Scan for the cell matching the given text and deliver its [X, Y] coordinate at center. 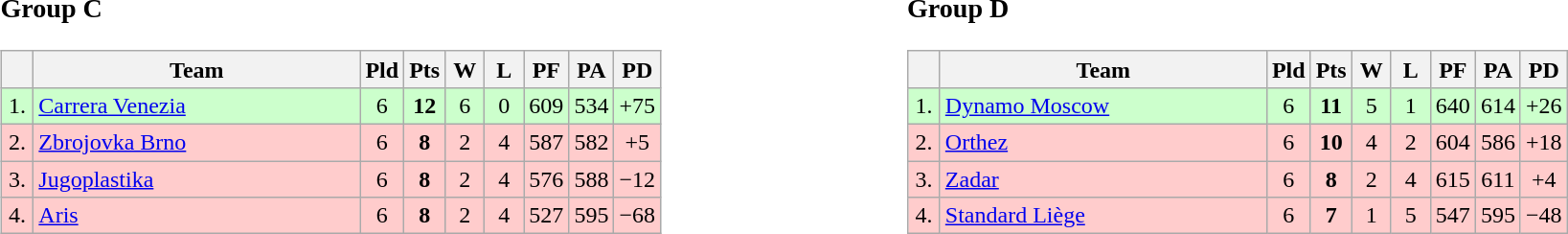
576 [546, 179]
7 [1331, 216]
Orthez [1103, 143]
534 [592, 105]
+18 [1544, 143]
588 [592, 179]
Aris [197, 216]
527 [546, 216]
+4 [1544, 179]
+26 [1544, 105]
10 [1331, 143]
+75 [638, 105]
Carrera Venezia [197, 105]
Zadar [1103, 179]
582 [592, 143]
Dynamo Moscow [1103, 105]
+5 [638, 143]
604 [1452, 143]
Zbrojovka Brno [197, 143]
615 [1452, 179]
Standard Liège [1103, 216]
611 [1498, 179]
−68 [638, 216]
12 [425, 105]
547 [1452, 216]
11 [1331, 105]
640 [1452, 105]
587 [546, 143]
−12 [638, 179]
Jugoplastika [197, 179]
0 [504, 105]
−48 [1544, 216]
586 [1498, 143]
614 [1498, 105]
609 [546, 105]
